Output the [x, y] coordinate of the center of the cell containing the given text.  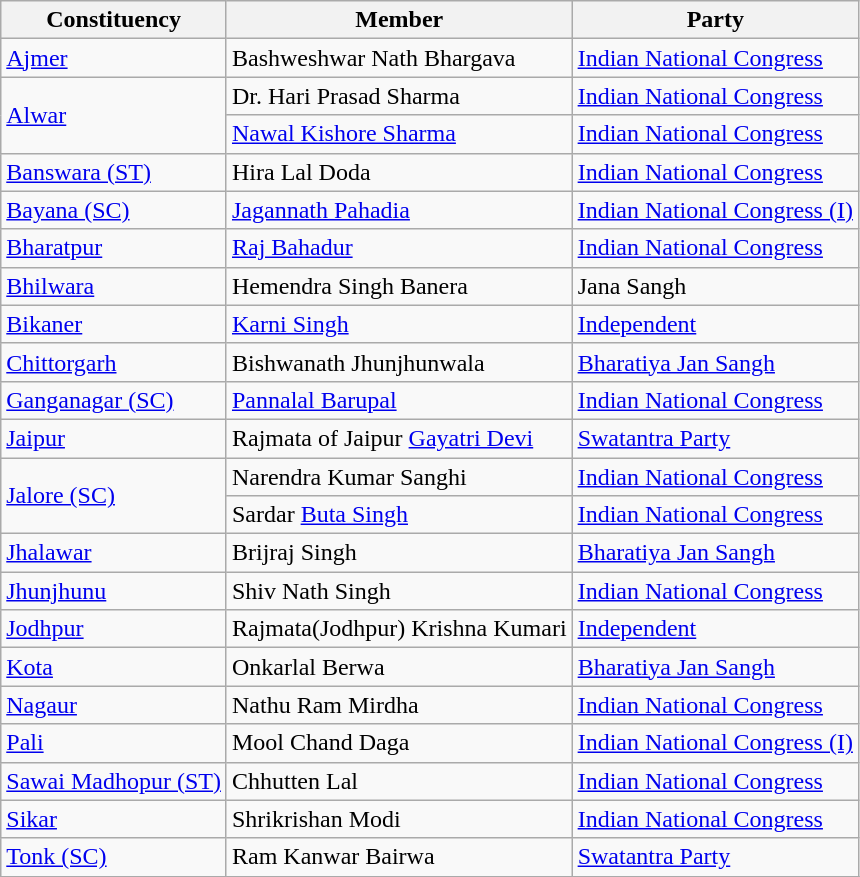
Bishwanath Jhunjhunwala [399, 362]
Sardar Buta Singh [399, 515]
Nagaur [114, 705]
Rajmata of Jaipur Gayatri Devi [399, 438]
Jhunjhunu [114, 591]
Party [715, 20]
Mool Chand Daga [399, 743]
Jaipur [114, 438]
Chhutten Lal [399, 781]
Alwar [114, 115]
Jagannath Pahadia [399, 210]
Bayana (SC) [114, 210]
Shiv Nath Singh [399, 591]
Bikaner [114, 324]
Jalore (SC) [114, 496]
Bhilwara [114, 286]
Sawai Madhopur (ST) [114, 781]
Sikar [114, 819]
Jana Sangh [715, 286]
Ajmer [114, 58]
Constituency [114, 20]
Ganganagar (SC) [114, 400]
Ram Kanwar Bairwa [399, 857]
Bashweshwar Nath Bhargava [399, 58]
Nawal Kishore Sharma [399, 134]
Tonk (SC) [114, 857]
Brijraj Singh [399, 553]
Dr. Hari Prasad Sharma [399, 96]
Jodhpur [114, 629]
Bharatpur [114, 248]
Jhalawar [114, 553]
Hira Lal Doda [399, 172]
Pali [114, 743]
Pannalal Barupal [399, 400]
Onkarlal Berwa [399, 667]
Chittorgarh [114, 362]
Banswara (ST) [114, 172]
Raj Bahadur [399, 248]
Shrikrishan Modi [399, 819]
Narendra Kumar Sanghi [399, 477]
Member [399, 20]
Rajmata(Jodhpur) Krishna Kumari [399, 629]
Kota [114, 667]
Hemendra Singh Banera [399, 286]
Karni Singh [399, 324]
Nathu Ram Mirdha [399, 705]
